Determine the (x, y) coordinate at the center of the cell enclosing the given text.  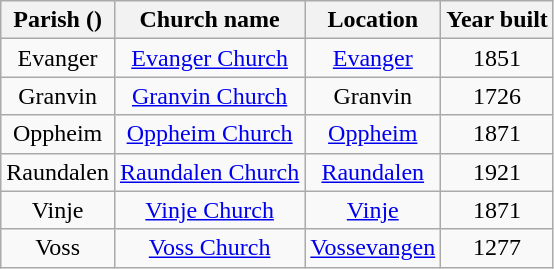
Raundalen Church (209, 172)
1726 (498, 96)
Evanger Church (209, 58)
Vossevangen (373, 248)
Parish () (58, 20)
1851 (498, 58)
Voss (58, 248)
Oppheim Church (209, 134)
Church name (209, 20)
Location (373, 20)
1277 (498, 248)
1921 (498, 172)
Granvin Church (209, 96)
Voss Church (209, 248)
Vinje Church (209, 210)
Year built (498, 20)
